Return (X, Y) of the center of cell containing provided text 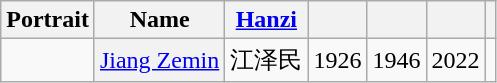
1926 (338, 60)
2022 (456, 60)
Hanzi (266, 20)
Jiang Zemin (159, 60)
Name (159, 20)
Portrait (48, 20)
1946 (396, 60)
江泽民 (266, 60)
